Return (X, Y) of the center of cell containing provided text 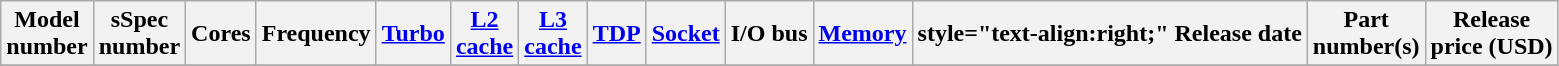
TDP (616, 34)
Cores (222, 34)
style="text-align:right;" Release date (1110, 34)
Modelnumber (47, 34)
Releaseprice (USD) (1492, 34)
L2cache (484, 34)
sSpecnumber (139, 34)
Partnumber(s) (1366, 34)
Frequency (316, 34)
I/O bus (769, 34)
Memory (862, 34)
Turbo (413, 34)
Socket (686, 34)
L3cache (553, 34)
